Extract the (x, y) coordinate from the center of the cell holding the provided text.  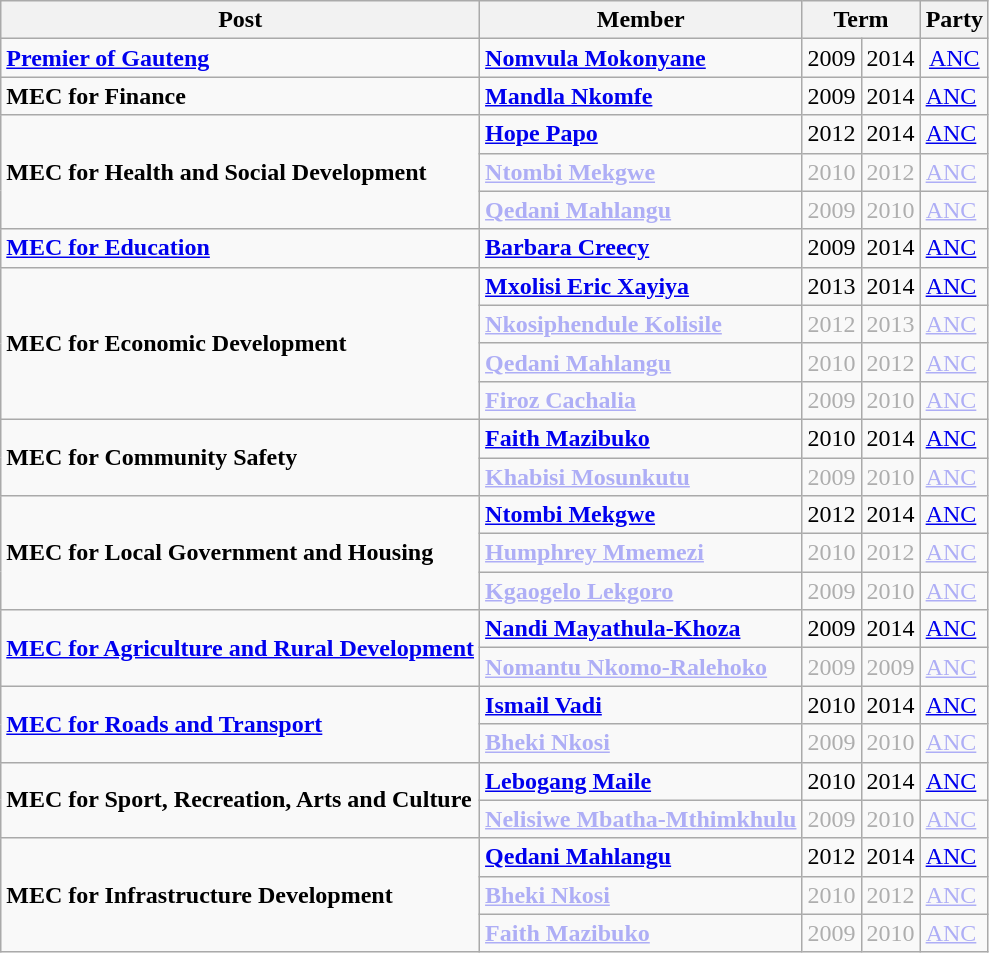
Lebogang Maile (641, 781)
Mandla Nkomfe (641, 96)
Firoz Cachalia (641, 400)
MEC for Health and Social Development (240, 172)
MEC for Sport, Recreation, Arts and Culture (240, 800)
MEC for Education (240, 248)
MEC for Economic Development (240, 343)
Nomantu Nkomo-Ralehoko (641, 667)
MEC for Infrastructure Development (240, 895)
Post (240, 20)
Party (954, 20)
Khabisi Mosunkutu (641, 477)
Hope Papo (641, 134)
Mxolisi Eric Xayiya (641, 286)
Premier of Gauteng (240, 58)
Nelisiwe Mbatha-Mthimkhulu (641, 819)
MEC for Agriculture and Rural Development (240, 648)
MEC for Roads and Transport (240, 724)
MEC for Community Safety (240, 457)
Barbara Creecy (641, 248)
Humphrey Mmemezi (641, 553)
Kgaogelo Lekgoro (641, 591)
MEC for Local Government and Housing (240, 553)
Nomvula Mokonyane (641, 58)
Member (641, 20)
Term (861, 20)
Ismail Vadi (641, 705)
Nandi Mayathula-Khoza (641, 629)
Nkosiphendule Kolisile (641, 324)
MEC for Finance (240, 96)
